Scan for the cell matching the given text and deliver its (X, Y) coordinate at center. 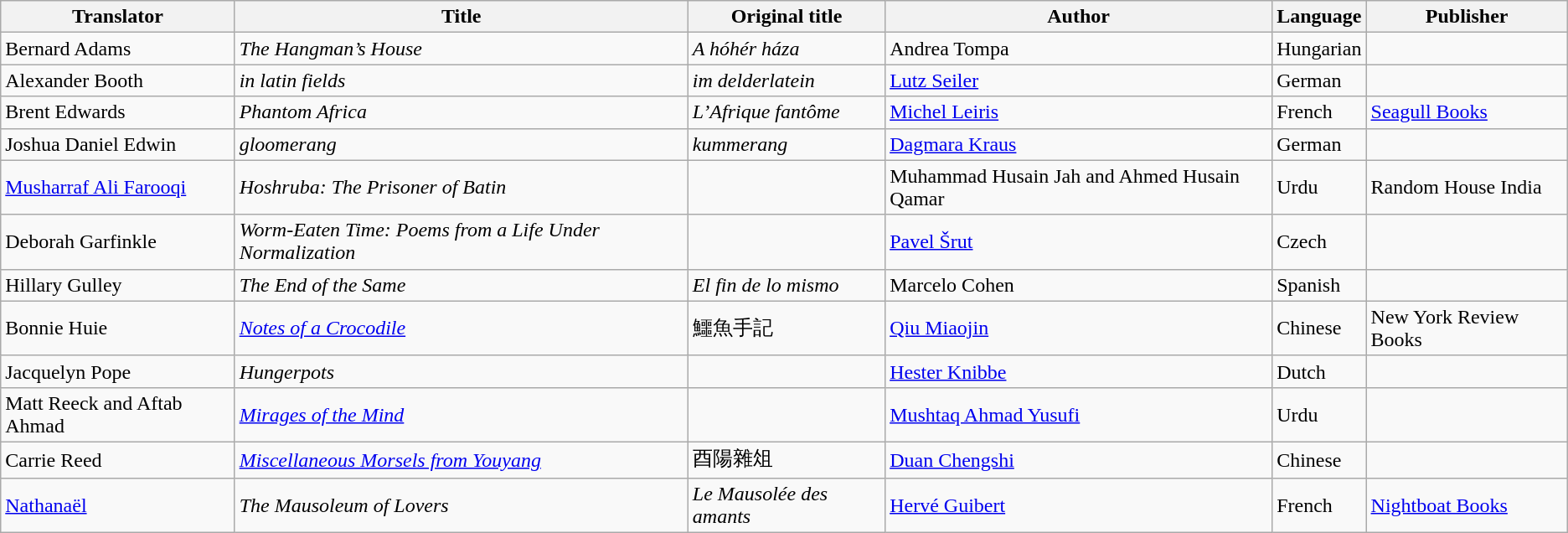
Bonnie Huie (117, 329)
Hungarian (1319, 49)
Lutz Seiler (1079, 80)
Hungerpots (461, 371)
Brent Edwards (117, 112)
Matt Reeck and Aftab Ahmad (117, 414)
Title (461, 17)
Author (1079, 17)
A hóhér háza (786, 49)
Muhammad Husain Jah and Ahmed Husain Qamar (1079, 188)
Notes of a Crocodile (461, 329)
Dagmara Kraus (1079, 144)
Nightboat Books (1467, 505)
Le Mausolée des amants (786, 505)
Andrea Tompa (1079, 49)
Bernard Adams (117, 49)
Duan Chengshi (1079, 459)
Qiu Miaojin (1079, 329)
Miscellaneous Morsels from Youyang (461, 459)
im delderlatein (786, 80)
The Hangman’s House (461, 49)
Pavel Šrut (1079, 241)
Seagull Books (1467, 112)
Translator (117, 17)
Marcelo Cohen (1079, 285)
Alexander Booth (117, 80)
The End of the Same (461, 285)
Michel Leiris (1079, 112)
Phantom Africa (461, 112)
鱷魚手記 (786, 329)
Original title (786, 17)
kummerang (786, 144)
gloomerang (461, 144)
Jacquelyn Pope (117, 371)
酉陽雜俎 (786, 459)
Random House India (1467, 188)
El fin de lo mismo (786, 285)
Czech (1319, 241)
Hervé Guibert (1079, 505)
Spanish (1319, 285)
Hoshruba: The Prisoner of Batin (461, 188)
Dutch (1319, 371)
Joshua Daniel Edwin (117, 144)
Musharraf Ali Farooqi (117, 188)
Publisher (1467, 17)
Hillary Gulley (117, 285)
Nathanaël (117, 505)
Mirages of the Mind (461, 414)
The Mausoleum of Lovers (461, 505)
Deborah Garfinkle (117, 241)
Carrie Reed (117, 459)
L’Afrique fantôme (786, 112)
Mushtaq Ahmad Yusufi (1079, 414)
Hester Knibbe (1079, 371)
Language (1319, 17)
in latin fields (461, 80)
New York Review Books (1467, 329)
Worm-Eaten Time: Poems from a Life Under Normalization (461, 241)
